Scan for the cell matching the given text and deliver its [X, Y] coordinate at center. 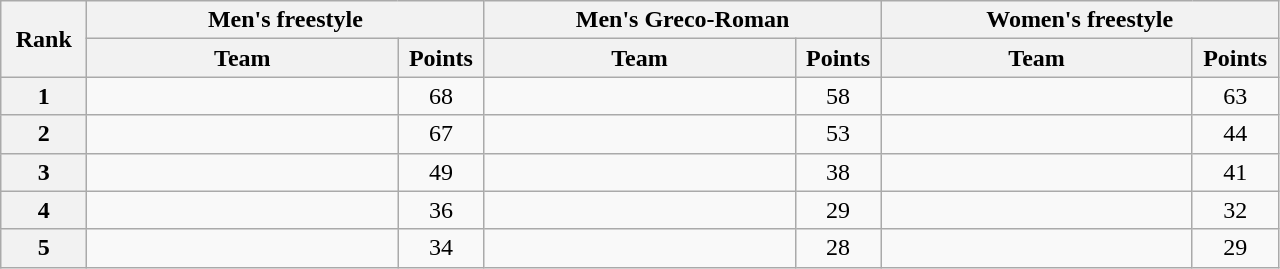
68 [441, 96]
2 [44, 134]
32 [1235, 210]
41 [1235, 172]
36 [441, 210]
34 [441, 248]
53 [838, 134]
4 [44, 210]
44 [1235, 134]
28 [838, 248]
Men's Greco-Roman [682, 20]
Men's freestyle [286, 20]
67 [441, 134]
1 [44, 96]
49 [441, 172]
58 [838, 96]
38 [838, 172]
Women's freestyle [1080, 20]
63 [1235, 96]
5 [44, 248]
3 [44, 172]
Rank [44, 39]
